Return (X, Y) of the center of cell containing provided text 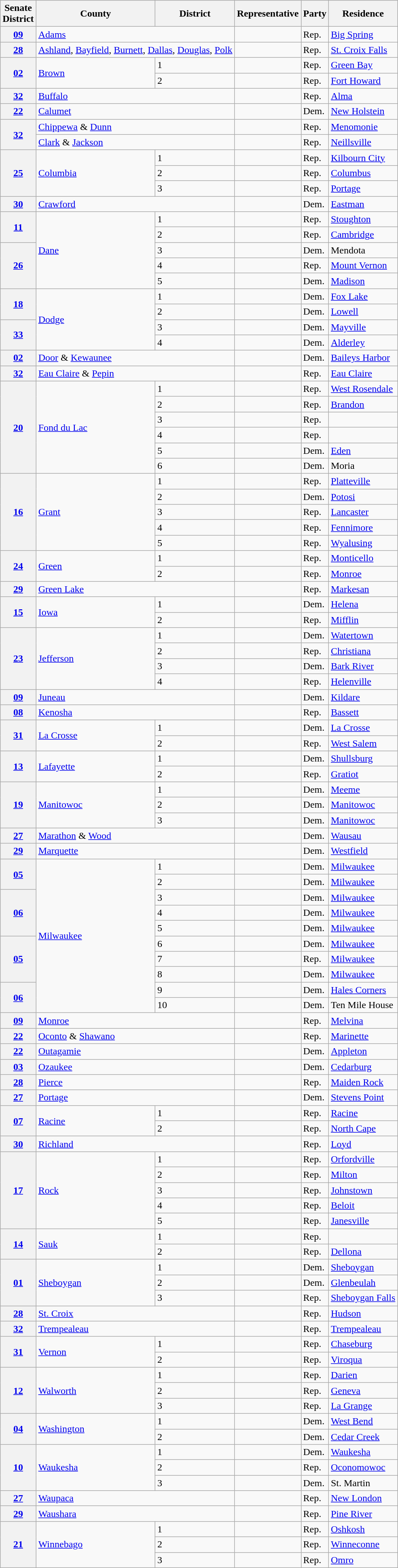
Lafayette (95, 766)
Fox Lake (363, 296)
20 (18, 427)
14 (18, 1244)
Crawford (135, 204)
St. Croix Falls (363, 50)
01 (18, 1283)
County (95, 14)
Dodge (95, 319)
Sheboygan Falls (363, 1298)
St. Croix (135, 1313)
West Rosendale (363, 389)
Oshkosh (363, 1529)
Party (315, 14)
Representative (268, 14)
Ten Mile House (363, 1005)
Stevens Point (363, 1098)
Green (95, 566)
07 (18, 1121)
19 (18, 805)
Winneconne (363, 1545)
Oconto & Shawano (135, 1036)
Chaseburg (363, 1344)
La Grange (363, 1406)
Clark & Jackson (135, 142)
7 (195, 959)
Gratiot (363, 774)
Janesville (363, 1221)
15 (18, 612)
St. Martin (363, 1483)
Chippewa & Dunn (135, 127)
Richland (135, 1144)
Markesan (363, 589)
13 (18, 766)
Green Lake (135, 589)
Brandon (363, 404)
Adams (135, 34)
Loyd (363, 1144)
Waupaca (135, 1498)
24 (18, 566)
12 (18, 1390)
Alma (363, 96)
8 (195, 974)
Eau Claire (363, 373)
Waushara (135, 1514)
Helena (363, 604)
Door & Kewaunee (135, 358)
23 (18, 658)
Mount Vernon (363, 266)
17 (18, 1190)
Madison (363, 281)
Mayville (363, 327)
Marinette (363, 1036)
SenateDistrict (18, 14)
Residence (363, 14)
Brown (95, 73)
Lowell (363, 312)
Cambridge (363, 235)
District (195, 14)
Shullsburg (363, 759)
Bark River (363, 666)
21 (18, 1545)
Hales Corners (363, 990)
Alderley (363, 343)
Eau Claire & Pepin (135, 373)
Eastman (363, 204)
Orfordville (363, 1159)
Watertown (363, 635)
Fennimore (363, 528)
16 (18, 512)
Appleton (363, 1051)
Calumet (135, 111)
Johnstown (363, 1190)
Helenville (363, 681)
Neillsville (363, 142)
Marquette (135, 851)
West Salem (363, 743)
Darien (363, 1375)
North Cape (363, 1128)
18 (18, 304)
Ashland, Bayfield, Burnett, Dallas, Douglas, Polk (135, 50)
Jefferson (95, 658)
Buffalo (135, 96)
Moria (363, 466)
Kilbourn City (363, 157)
West Bend (363, 1421)
Oconomowoc (363, 1468)
Columbus (363, 173)
Westfield (363, 851)
Viroqua (363, 1360)
Monticello (363, 558)
Kildare (363, 697)
04 (18, 1429)
Iowa (95, 612)
Mendota (363, 250)
Meeme (363, 789)
Dellona (363, 1252)
Winnebago (95, 1545)
Stoughton (363, 219)
33 (18, 335)
Dane (95, 250)
Cedarburg (363, 1067)
Platteville (363, 481)
Wausau (363, 836)
Columbia (95, 173)
Glenbeulah (363, 1283)
Marathon & Wood (135, 836)
Walworth (95, 1390)
Baileys Harbor (363, 358)
Milton (363, 1174)
Fort Howard (363, 81)
Wyalusing (363, 543)
Mifflin (363, 620)
Melvina (363, 1021)
New London (363, 1498)
Sauk (95, 1244)
Outagamie (135, 1051)
Omro (363, 1560)
Fond du Lac (95, 427)
Bassett (363, 713)
Maiden Rock (363, 1082)
08 (18, 713)
Washington (95, 1429)
Pine River (363, 1514)
New Holstein (363, 111)
Green Bay (363, 65)
26 (18, 266)
Geneva (363, 1390)
25 (18, 173)
Beloit (363, 1206)
Big Spring (363, 34)
Eden (363, 451)
Juneau (135, 697)
11 (18, 227)
Kenosha (135, 713)
Menomonie (363, 127)
Grant (95, 512)
Christiana (363, 651)
Vernon (95, 1352)
Potosi (363, 497)
Lancaster (363, 512)
Rock (95, 1190)
Pierce (135, 1082)
Ozaukee (135, 1067)
Hudson (363, 1313)
9 (195, 990)
03 (18, 1067)
Cedar Creek (363, 1437)
